Search for the cell housing the specified text and yield its (x, y) center coordinate. 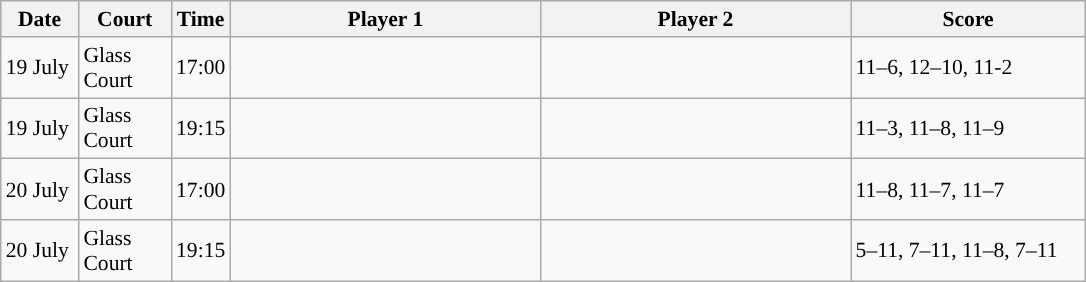
11–3, 11–8, 11–9 (968, 128)
Player 1 (385, 19)
Court (124, 19)
11–8, 11–7, 11–7 (968, 190)
Time (200, 19)
Date (40, 19)
Score (968, 19)
Player 2 (695, 19)
5–11, 7–11, 11–8, 7–11 (968, 250)
11–6, 12–10, 11-2 (968, 68)
